Return the (X, Y) coordinate for the center point of the cell that contains the specified text.  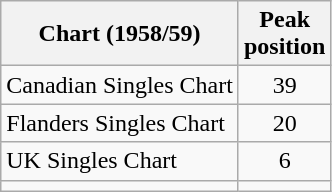
Chart (1958/59) (120, 34)
Peakposition (284, 34)
UK Singles Chart (120, 161)
39 (284, 85)
20 (284, 123)
Canadian Singles Chart (120, 85)
6 (284, 161)
Flanders Singles Chart (120, 123)
